Identify which cell holds the provided text, then report its (X, Y) central coordinate. 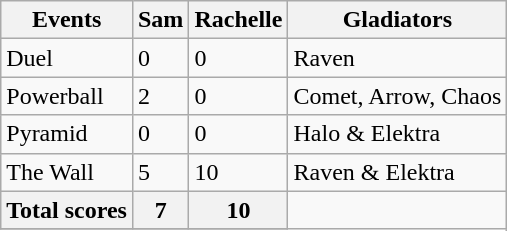
Gladiators (398, 20)
Raven (398, 58)
5 (160, 172)
Comet, Arrow, Chaos (398, 96)
2 (160, 96)
Sam (160, 20)
The Wall (67, 172)
Total scores (67, 210)
Rachelle (238, 20)
Halo & Elektra (398, 134)
Powerball (67, 96)
Pyramid (67, 134)
7 (160, 210)
Events (67, 20)
Duel (67, 58)
Raven & Elektra (398, 172)
